Return [x, y] of the center of cell containing provided text 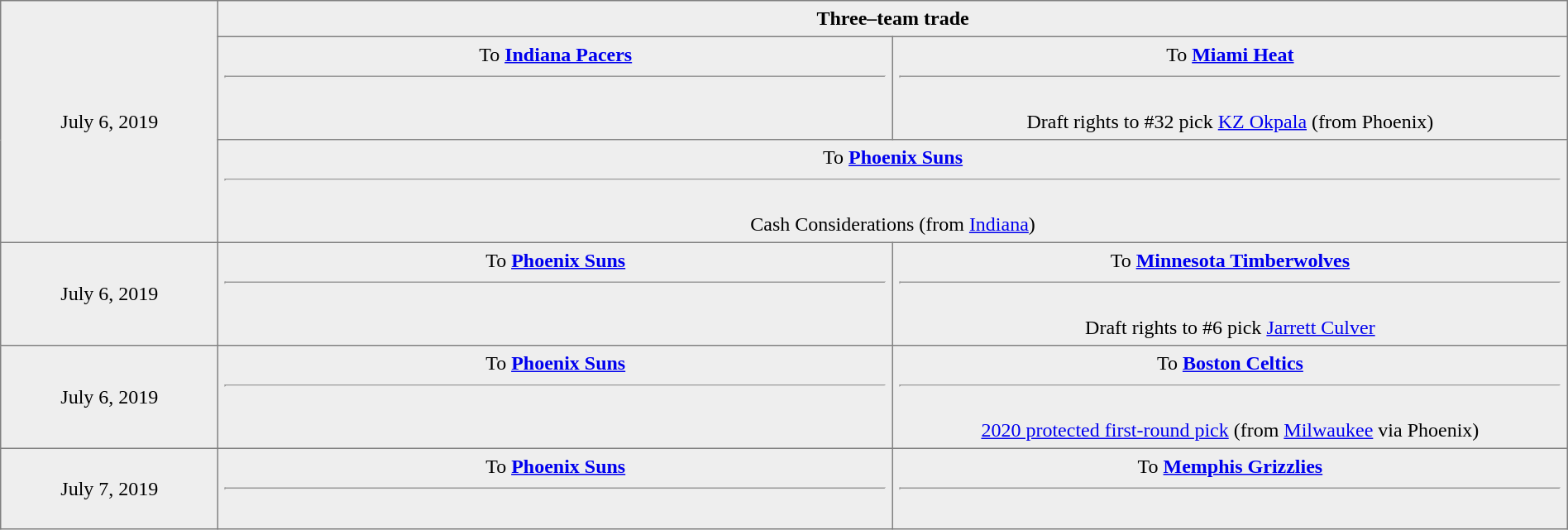
To Minnesota TimberwolvesDraft rights to #6 pick Jarrett Culver [1231, 294]
To Miami HeatDraft rights to #32 pick KZ Okpala (from Phoenix) [1231, 88]
To Memphis Grizzlies [1231, 489]
July 7, 2019 [109, 489]
Three–team trade [893, 19]
To Boston Celtics2020 protected first-round pick (from Milwaukee via Phoenix) [1231, 397]
To Phoenix SunsCash Considerations (from Indiana) [893, 191]
To Indiana Pacers [556, 88]
